Find where the given text appears and provide that cell's center as [X, Y] coordinate. 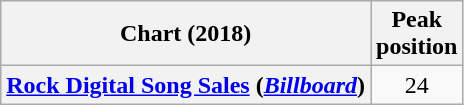
24 [417, 85]
Peakposition [417, 34]
Chart (2018) [186, 34]
Rock Digital Song Sales (Billboard) [186, 85]
